Find where the given text appears and provide that cell's center as (x, y) coordinate. 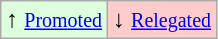
↑ Promoted (54, 20)
↓ Relegated (162, 20)
